Capture the cell that displays the provided text and extract its (x, y) central coordinate. 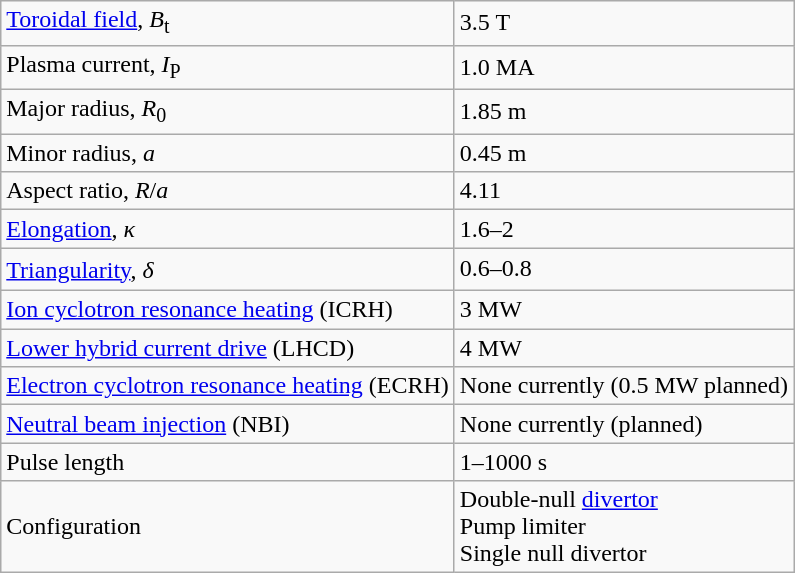
Lower hybrid current drive (LHCD) (228, 348)
Neutral beam injection (NBI) (228, 424)
Configuration (228, 527)
3.5 T (624, 23)
Major radius, R0 (228, 111)
3 MW (624, 310)
Pulse length (228, 462)
4.11 (624, 191)
4 MW (624, 348)
1.85 m (624, 111)
1.0 MA (624, 67)
1–1000 s (624, 462)
Electron cyclotron resonance heating (ECRH) (228, 386)
Double-null divertor Pump limiter Single null divertor (624, 527)
Elongation, κ (228, 229)
Plasma current, IP (228, 67)
Minor radius, a (228, 153)
None currently (planned) (624, 424)
0.6–0.8 (624, 270)
Triangularity, δ (228, 270)
None currently (0.5 MW planned) (624, 386)
1.6–2 (624, 229)
0.45 m (624, 153)
Toroidal field, Bt (228, 23)
Ion cyclotron resonance heating (ICRH) (228, 310)
Aspect ratio, R/a (228, 191)
